Scan for the cell matching the given text and deliver its (X, Y) coordinate at center. 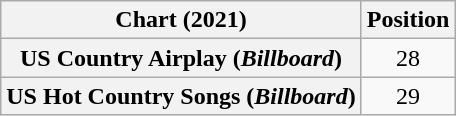
US Country Airplay (Billboard) (181, 58)
Position (408, 20)
US Hot Country Songs (Billboard) (181, 96)
28 (408, 58)
Chart (2021) (181, 20)
29 (408, 96)
